Scan for the cell matching the given text and deliver its (X, Y) coordinate at center. 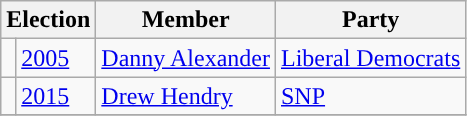
Party (370, 20)
Election (48, 20)
Danny Alexander (186, 58)
2015 (56, 96)
SNP (370, 96)
Drew Hendry (186, 96)
Liberal Democrats (370, 58)
Member (186, 20)
2005 (56, 58)
